Pinpoint the cell where the given text exists, returning its [X, Y] midpoint coordinate. 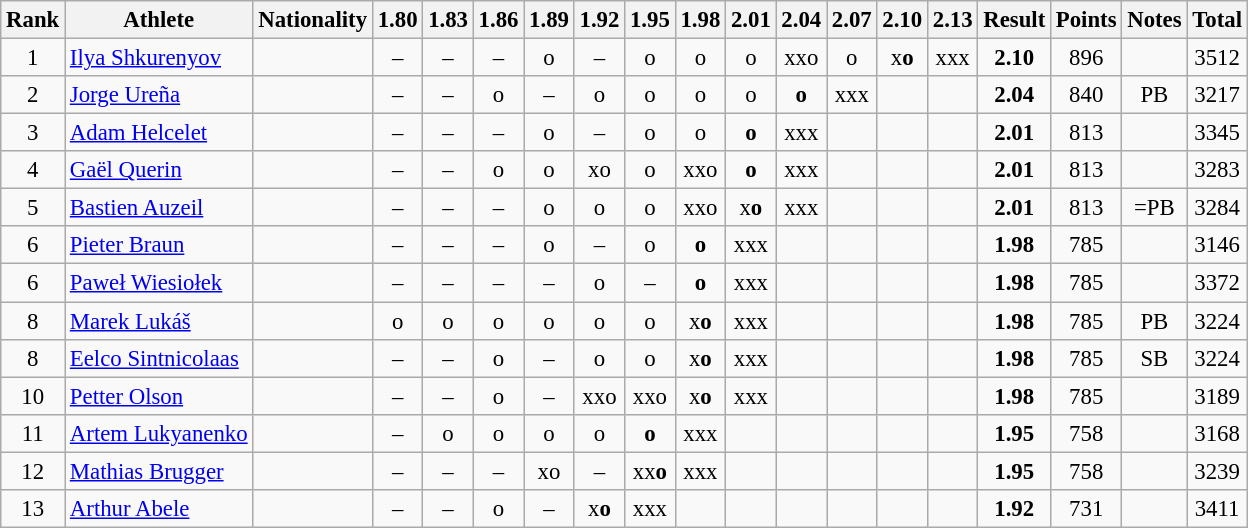
Ilya Shkurenyov [159, 58]
Mathias Brugger [159, 471]
3189 [1217, 396]
1 [33, 58]
2.07 [852, 20]
3217 [1217, 95]
3411 [1217, 509]
896 [1086, 58]
1.86 [498, 20]
3512 [1217, 58]
3168 [1217, 433]
3 [33, 133]
Nationality [312, 20]
4 [33, 170]
Jorge Ureña [159, 95]
Bastien Auzeil [159, 208]
Notes [1154, 20]
3239 [1217, 471]
Petter Olson [159, 396]
13 [33, 509]
1.89 [549, 20]
2 [33, 95]
Gaël Querin [159, 170]
10 [33, 396]
2.13 [952, 20]
840 [1086, 95]
1.83 [448, 20]
=PB [1154, 208]
5 [33, 208]
Points [1086, 20]
1.80 [397, 20]
SB [1154, 358]
Total [1217, 20]
Marek Lukáš [159, 321]
3146 [1217, 245]
Rank [33, 20]
Eelco Sintnicolaas [159, 358]
Adam Helcelet [159, 133]
Result [1014, 20]
731 [1086, 509]
Athlete [159, 20]
Pieter Braun [159, 245]
3284 [1217, 208]
Artem Lukyanenko [159, 433]
3345 [1217, 133]
3283 [1217, 170]
11 [33, 433]
Paweł Wiesiołek [159, 283]
3372 [1217, 283]
12 [33, 471]
Arthur Abele [159, 509]
